Scan for the cell matching the given text and deliver its [X, Y] coordinate at center. 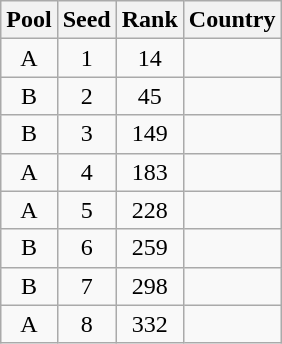
5 [86, 210]
228 [150, 210]
183 [150, 172]
Country [232, 20]
2 [86, 96]
332 [150, 324]
Seed [86, 20]
Pool [29, 20]
3 [86, 134]
7 [86, 286]
1 [86, 58]
8 [86, 324]
Rank [150, 20]
259 [150, 248]
45 [150, 96]
149 [150, 134]
4 [86, 172]
298 [150, 286]
14 [150, 58]
6 [86, 248]
